Extract the [X, Y] coordinate from the center of the cell holding the provided text.  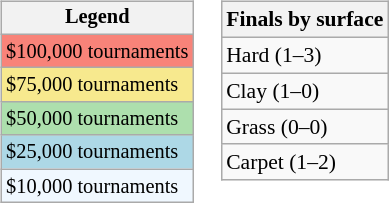
$10,000 tournaments [97, 186]
Finals by surface [304, 20]
Legend [97, 18]
Clay (1–0) [304, 91]
Grass (0–0) [304, 127]
$25,000 tournaments [97, 152]
Carpet (1–2) [304, 162]
$50,000 tournaments [97, 119]
$75,000 tournaments [97, 85]
Hard (1–3) [304, 55]
$100,000 tournaments [97, 51]
